Extract the (X, Y) coordinate from the center of the cell holding the provided text.  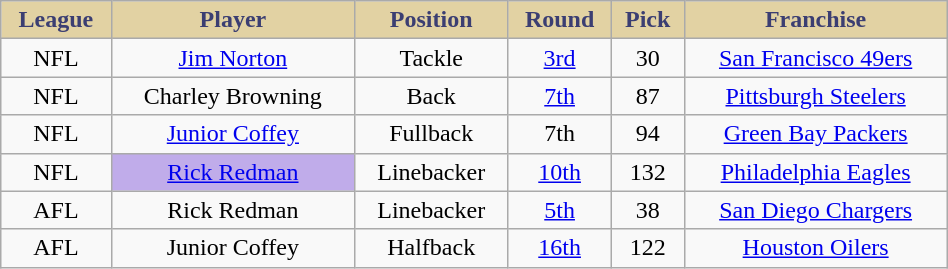
Charley Browning (232, 96)
87 (648, 96)
16th (560, 248)
Houston Oilers (816, 248)
Back (432, 96)
10th (560, 172)
5th (560, 210)
132 (648, 172)
San Francisco 49ers (816, 58)
Position (432, 20)
Philadelphia Eagles (816, 172)
Pittsburgh Steelers (816, 96)
Fullback (432, 134)
Player (232, 20)
Tackle (432, 58)
League (56, 20)
122 (648, 248)
Jim Norton (232, 58)
Green Bay Packers (816, 134)
Pick (648, 20)
Franchise (816, 20)
Round (560, 20)
30 (648, 58)
94 (648, 134)
Halfback (432, 248)
San Diego Chargers (816, 210)
38 (648, 210)
3rd (560, 58)
